From the cell containing the given text, extract its center point as (X, Y) coordinate. 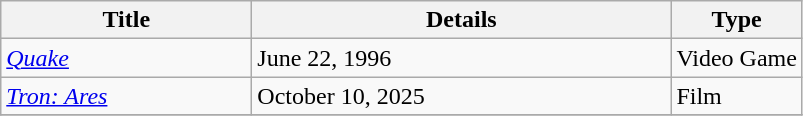
Tron: Ares (126, 96)
Video Game (737, 58)
Type (737, 20)
Film (737, 96)
October 10, 2025 (462, 96)
Details (462, 20)
Quake (126, 58)
Title (126, 20)
June 22, 1996 (462, 58)
